Return the (x, y) coordinate for the center point of the cell that contains the specified text.  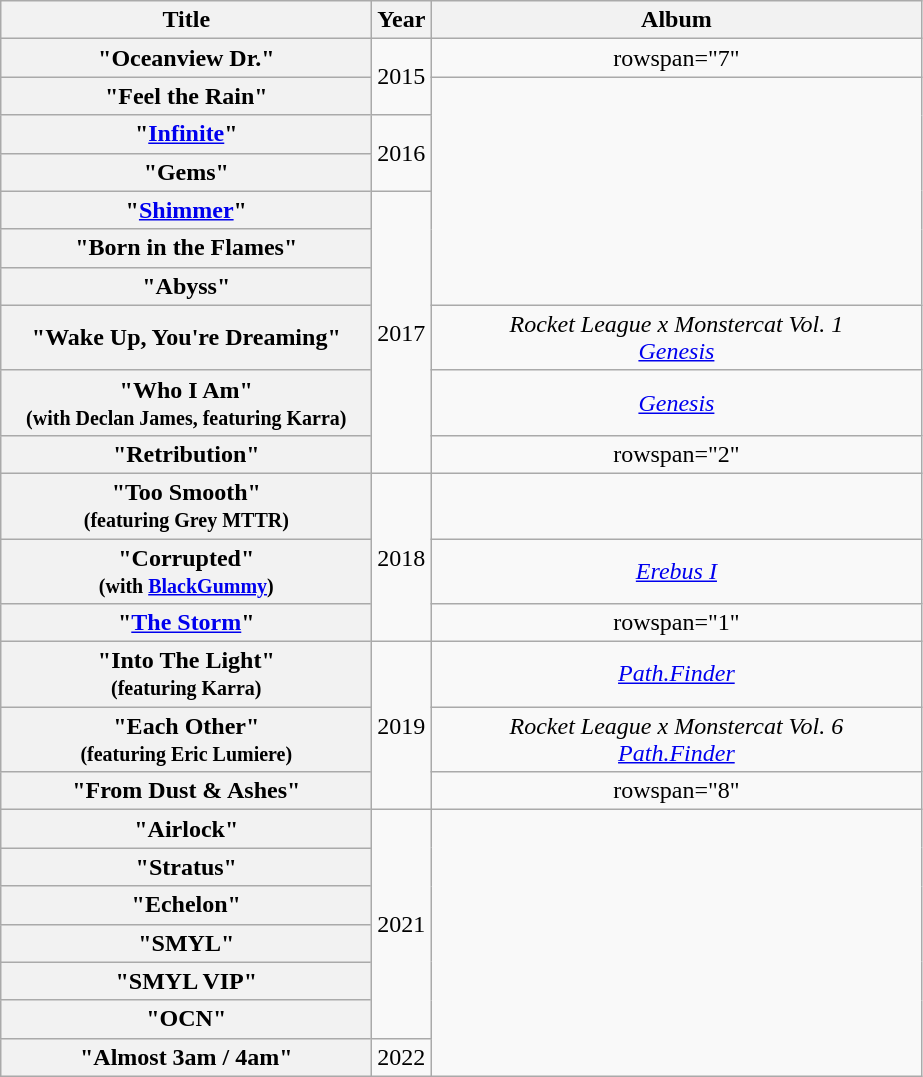
Erebus I (676, 570)
"Stratus" (186, 867)
"Each Other"(featuring Eric Lumiere) (186, 740)
"Who I Am"(with Declan James, featuring Karra) (186, 402)
"Echelon" (186, 905)
"Airlock" (186, 829)
"Too Smooth"(featuring Grey MTTR) (186, 506)
"Gems" (186, 172)
2019 (402, 726)
"Oceanview Dr." (186, 58)
2021 (402, 924)
"SMYL" (186, 943)
Year (402, 20)
"Retribution" (186, 454)
rowspan="8" (676, 791)
2017 (402, 332)
"SMYL VIP" (186, 981)
"The Storm" (186, 623)
"Infinite" (186, 134)
rowspan="1" (676, 623)
"Almost 3am / 4am" (186, 1057)
rowspan="7" (676, 58)
"Corrupted"(with BlackGummy) (186, 570)
Genesis (676, 402)
"Wake Up, You're Dreaming" (186, 338)
rowspan="2" (676, 454)
"Born in the Flames" (186, 248)
"Feel the Rain" (186, 96)
Path.Finder (676, 674)
2018 (402, 557)
"Into The Light"(featuring Karra) (186, 674)
Rocket League x Monstercat Vol. 6Path.Finder (676, 740)
"From Dust & Ashes" (186, 791)
"Abyss" (186, 286)
2015 (402, 77)
Album (676, 20)
"Shimmer" (186, 210)
Title (186, 20)
2016 (402, 153)
2022 (402, 1057)
"OCN" (186, 1019)
Rocket League x Monstercat Vol. 1Genesis (676, 338)
